Find where the given text appears and provide that cell's center as (x, y) coordinate. 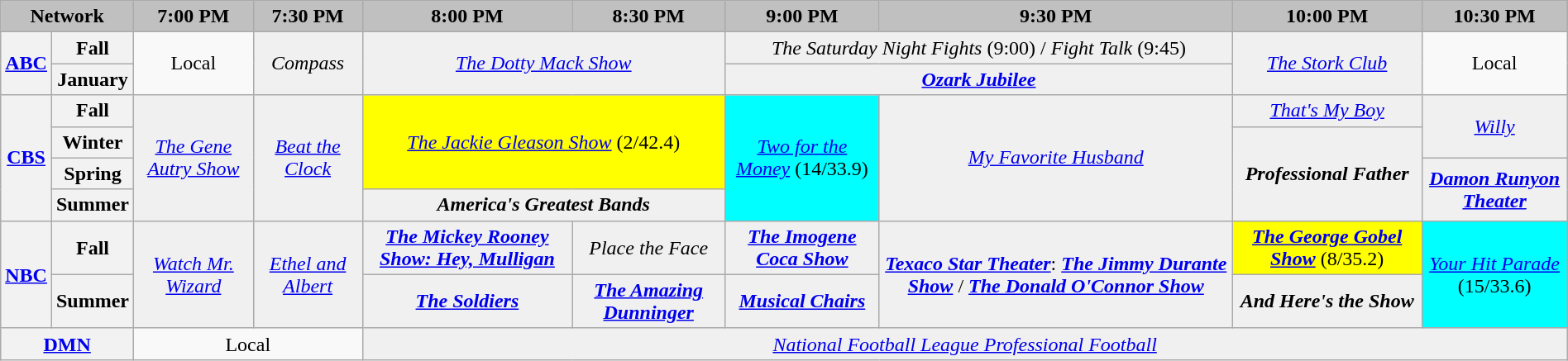
10:30 PM (1494, 17)
January (93, 79)
The Gene Autry Show (194, 158)
And Here's the Show (1327, 301)
The Dotty Mack Show (544, 64)
Willy (1494, 126)
Network (68, 17)
Musical Chairs (802, 301)
America's Greatest Bands (544, 205)
10:00 PM (1327, 17)
The Soldiers (467, 301)
Two for the Money (14/33.9) (802, 158)
7:00 PM (194, 17)
The George Gobel Show (8/35.2) (1327, 248)
Your Hit Parade (15/33.6) (1494, 274)
Ozark Jubilee (979, 79)
7:30 PM (308, 17)
ABC (26, 64)
The Imogene Coca Show (802, 248)
My Favorite Husband (1055, 158)
Winter (93, 142)
9:00 PM (802, 17)
National Football League Professional Football (964, 344)
9:30 PM (1055, 17)
The Stork Club (1327, 64)
Compass (308, 64)
That's My Boy (1327, 111)
The Jackie Gleason Show (2/42.4) (544, 142)
NBC (26, 274)
8:00 PM (467, 17)
Spring (93, 173)
Beat the Clock (308, 158)
Ethel and Albert (308, 274)
Place the Face (648, 248)
The Mickey Rooney Show: Hey, Mulligan (467, 248)
8:30 PM (648, 17)
Professional Father (1327, 173)
The Saturday Night Fights (9:00) / Fight Talk (9:45) (979, 48)
Damon Runyon Theater (1494, 189)
Watch Mr. Wizard (194, 274)
Texaco Star Theater: The Jimmy Durante Show / The Donald O'Connor Show (1055, 274)
The Amazing Dunninger (648, 301)
DMN (68, 344)
CBS (26, 158)
